Search for the cell housing the specified text and yield its (X, Y) center coordinate. 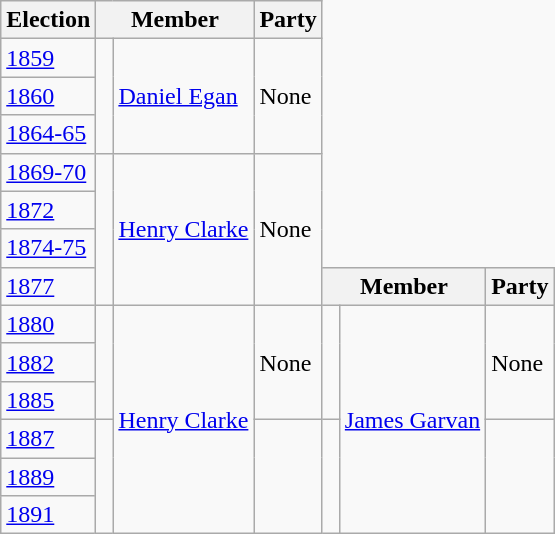
1864-65 (48, 134)
1859 (48, 58)
1889 (48, 477)
1885 (48, 400)
Daniel Egan (184, 96)
1874-75 (48, 248)
1882 (48, 362)
James Garvan (412, 419)
Election (48, 20)
1887 (48, 438)
1872 (48, 210)
1891 (48, 515)
1880 (48, 324)
1869-70 (48, 172)
1877 (48, 286)
1860 (48, 96)
